From the cell containing the given text, extract its center point as (X, Y) coordinate. 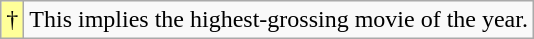
This implies the highest-grossing movie of the year. (279, 20)
† (12, 20)
